Scan for the cell matching the given text and deliver its [X, Y] coordinate at center. 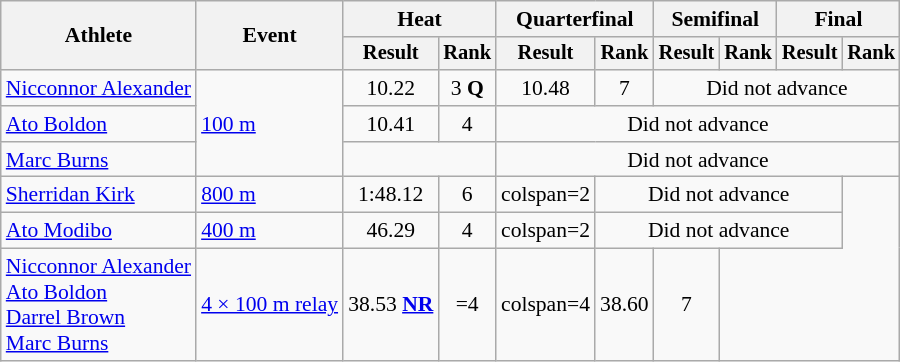
Sherridan Kirk [98, 195]
Semifinal [716, 19]
100 m [270, 124]
4 × 100 m relay [270, 305]
Nicconnor Alexander [98, 88]
38.53 NR [390, 305]
400 m [270, 231]
6 [467, 195]
10.41 [390, 124]
Quarterfinal [575, 19]
Nicconnor AlexanderAto BoldonDarrel BrownMarc Burns [98, 305]
1:48.12 [390, 195]
Marc Burns [98, 160]
Ato Modibo [98, 231]
38.60 [624, 305]
=4 [467, 305]
10.22 [390, 88]
colspan=4 [546, 305]
10.48 [546, 88]
Final [838, 19]
Ato Boldon [98, 124]
3 Q [467, 88]
800 m [270, 195]
Event [270, 36]
Athlete [98, 36]
Heat [420, 19]
46.29 [390, 231]
